Capture the cell that displays the provided text and extract its (x, y) central coordinate. 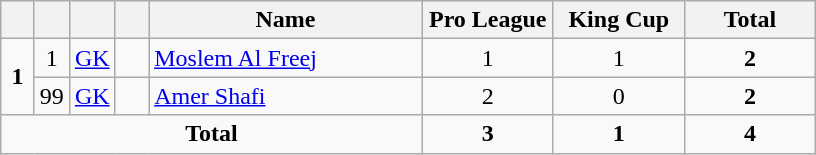
Pro League (488, 20)
Moslem Al Freej (286, 58)
King Cup (618, 20)
Name (286, 20)
4 (750, 134)
3 (488, 134)
0 (618, 96)
99 (52, 96)
Amer Shafi (286, 96)
